Search for the cell housing the specified text and yield its (X, Y) center coordinate. 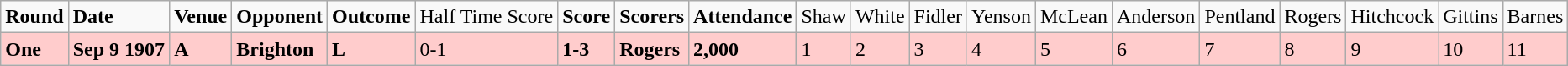
Outcome (371, 17)
Score (587, 17)
Attendance (743, 17)
Gittins (1471, 17)
1 (823, 49)
Date (118, 17)
Sep 9 1907 (118, 49)
Opponent (280, 17)
Venue (201, 17)
One (34, 49)
L (371, 49)
2,000 (743, 49)
1-3 (587, 49)
White (880, 17)
Fidler (938, 17)
8 (1313, 49)
4 (1001, 49)
5 (1074, 49)
3 (938, 49)
10 (1471, 49)
11 (1535, 49)
9 (1392, 49)
A (201, 49)
Yenson (1001, 17)
Barnes (1535, 17)
Hitchcock (1392, 17)
Anderson (1155, 17)
Pentland (1240, 17)
6 (1155, 49)
Round (34, 17)
Half Time Score (487, 17)
McLean (1074, 17)
Brighton (280, 49)
0-1 (487, 49)
Shaw (823, 17)
2 (880, 49)
7 (1240, 49)
Scorers (652, 17)
